Output the [x, y] coordinate of the center of the cell containing the given text.  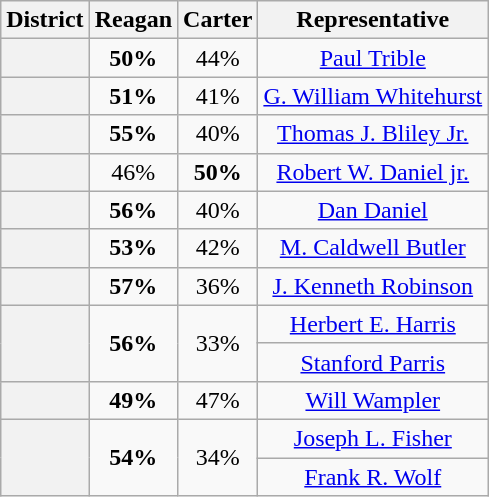
49% [133, 400]
54% [133, 457]
J. Kenneth Robinson [373, 286]
33% [218, 343]
Frank R. Wolf [373, 477]
Dan Daniel [373, 210]
42% [218, 248]
Thomas J. Bliley Jr. [373, 134]
District [45, 20]
M. Caldwell Butler [373, 248]
51% [133, 96]
Herbert E. Harris [373, 324]
57% [133, 286]
55% [133, 134]
Reagan [133, 20]
G. William Whitehurst [373, 96]
Paul Trible [373, 58]
Joseph L. Fisher [373, 438]
46% [133, 172]
36% [218, 286]
41% [218, 96]
Will Wampler [373, 400]
34% [218, 457]
Robert W. Daniel jr. [373, 172]
Carter [218, 20]
53% [133, 248]
Representative [373, 20]
44% [218, 58]
Stanford Parris [373, 362]
47% [218, 400]
